From the cell containing the given text, extract its center point as (X, Y) coordinate. 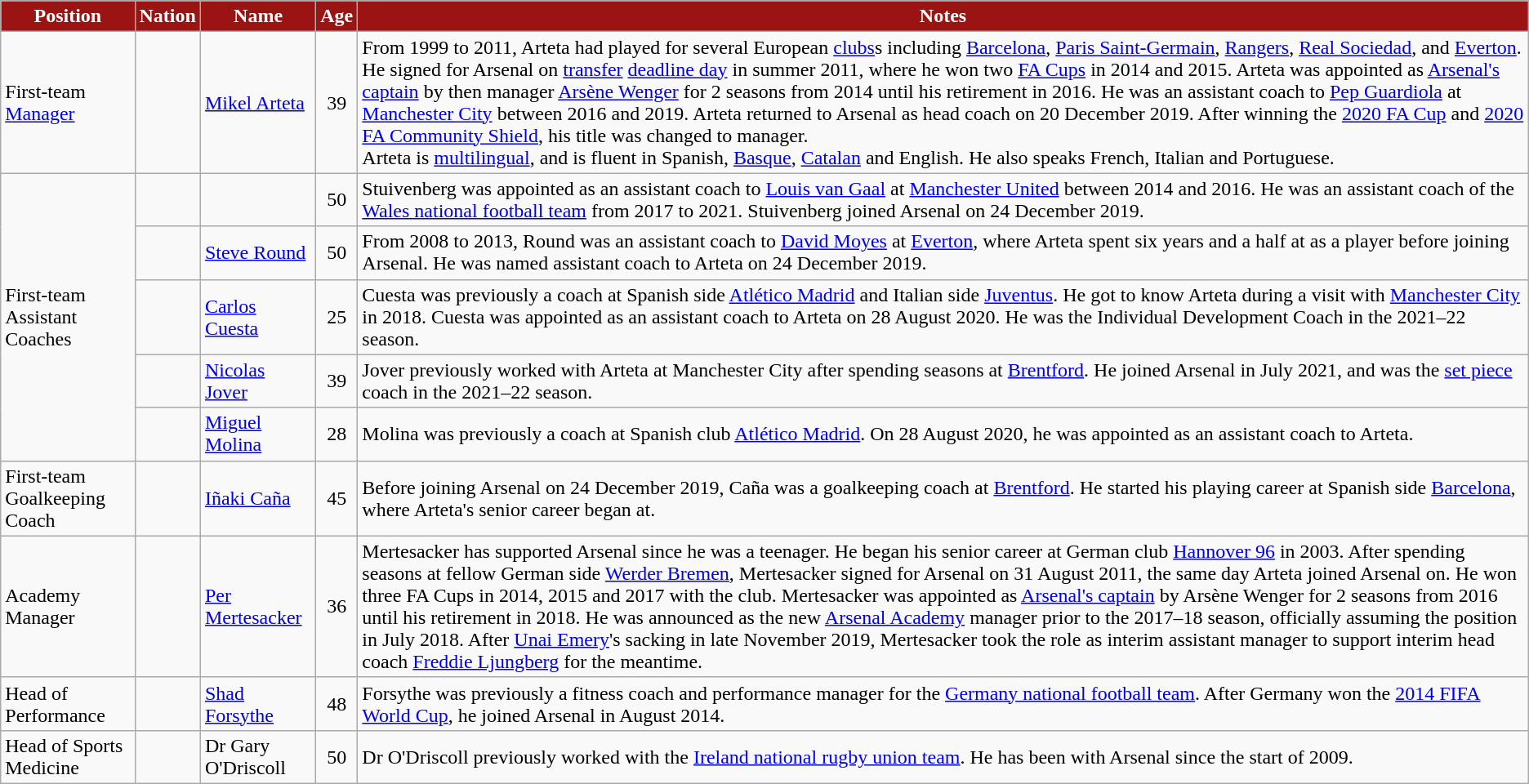
Head of Sports Medicine (68, 756)
45 (337, 498)
Age (337, 16)
Name (258, 16)
Position (68, 16)
Dr O'Driscoll previously worked with the Ireland national rugby union team. He has been with Arsenal since the start of 2009. (943, 756)
Carlos Cuesta (258, 317)
Steve Round (258, 253)
Dr Gary O'Driscoll (258, 756)
Nation (167, 16)
28 (337, 434)
36 (337, 606)
Molina was previously a coach at Spanish club Atlético Madrid. On 28 August 2020, he was appointed as an assistant coach to Arteta. (943, 434)
Miguel Molina (258, 434)
Mikel Arteta (258, 103)
First-team Assistant Coaches (68, 317)
25 (337, 317)
First-team Manager (68, 103)
Academy Manager (68, 606)
Nicolas Jover (258, 381)
Per Mertesacker (258, 606)
Head of Performance (68, 704)
48 (337, 704)
Notes (943, 16)
Shad Forsythe (258, 704)
Iñaki Caña (258, 498)
First-team Goalkeeping Coach (68, 498)
